Capture the cell that displays the provided text and extract its [X, Y] central coordinate. 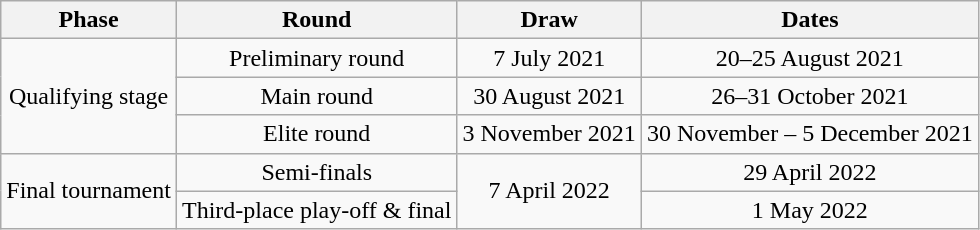
Final tournament [89, 191]
29 April 2022 [810, 172]
Qualifying stage [89, 96]
Main round [316, 96]
Dates [810, 20]
30 August 2021 [549, 96]
Semi-finals [316, 172]
Draw [549, 20]
Third-place play-off & final [316, 210]
30 November – 5 December 2021 [810, 134]
3 November 2021 [549, 134]
Elite round [316, 134]
26–31 October 2021 [810, 96]
7 April 2022 [549, 191]
Round [316, 20]
1 May 2022 [810, 210]
Phase [89, 20]
7 July 2021 [549, 58]
20–25 August 2021 [810, 58]
Preliminary round [316, 58]
